Find where the given text appears and provide that cell's center as [x, y] coordinate. 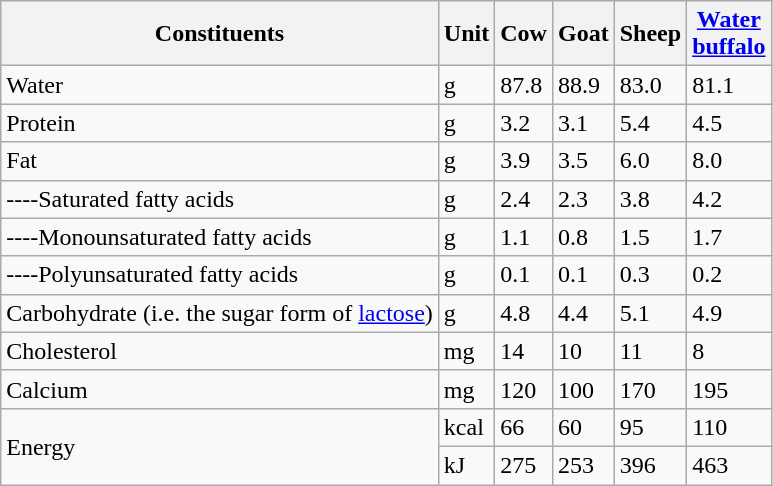
3.2 [524, 123]
0.2 [729, 275]
kJ [466, 465]
5.4 [650, 123]
3.5 [583, 161]
Calcium [220, 389]
83.0 [650, 85]
195 [729, 389]
4.4 [583, 313]
Carbohydrate (i.e. the sugar form of lactose) [220, 313]
0.3 [650, 275]
2.4 [524, 199]
95 [650, 427]
8 [729, 351]
Energy [220, 446]
6.0 [650, 161]
4.8 [524, 313]
396 [650, 465]
5.1 [650, 313]
100 [583, 389]
66 [524, 427]
8.0 [729, 161]
----Monounsaturated fatty acids [220, 237]
4.2 [729, 199]
170 [650, 389]
Constituents [220, 34]
60 [583, 427]
0.8 [583, 237]
275 [524, 465]
4.9 [729, 313]
1.1 [524, 237]
463 [729, 465]
----Polyunsaturated fatty acids [220, 275]
Waterbuffalo [729, 34]
11 [650, 351]
3.9 [524, 161]
Water [220, 85]
Cow [524, 34]
Cholesterol [220, 351]
kcal [466, 427]
253 [583, 465]
81.1 [729, 85]
Sheep [650, 34]
2.3 [583, 199]
4.5 [729, 123]
----Saturated fatty acids [220, 199]
Protein [220, 123]
Unit [466, 34]
3.8 [650, 199]
14 [524, 351]
87.8 [524, 85]
1.5 [650, 237]
Fat [220, 161]
120 [524, 389]
10 [583, 351]
1.7 [729, 237]
Goat [583, 34]
88.9 [583, 85]
3.1 [583, 123]
110 [729, 427]
